Identify which cell holds the provided text, then report its [X, Y] central coordinate. 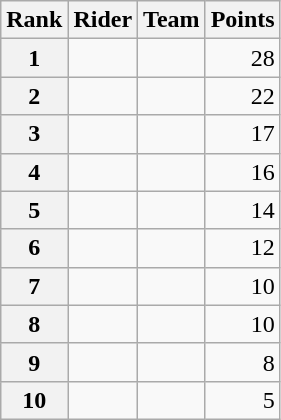
17 [242, 134]
Team [172, 20]
7 [34, 286]
28 [242, 58]
6 [34, 248]
22 [242, 96]
4 [34, 172]
2 [34, 96]
Rider [103, 20]
Points [242, 20]
9 [34, 362]
12 [242, 248]
1 [34, 58]
Rank [34, 20]
3 [34, 134]
16 [242, 172]
14 [242, 210]
